Identify which cell holds the provided text, then report its [x, y] central coordinate. 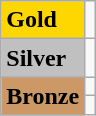
Bronze [43, 96]
Silver [43, 58]
Gold [43, 20]
